Detect which cell encompasses the target text, then output its (x, y) center coordinate. 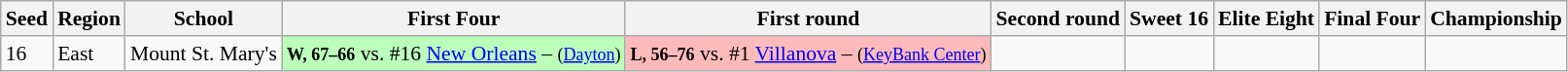
Sweet 16 (1168, 18)
Seed (27, 18)
W, 67–66 vs. #16 New Orleans – (Dayton) (454, 54)
Region (89, 18)
First Four (454, 18)
Second round (1058, 18)
Mount St. Mary's (204, 54)
First round (808, 18)
Final Four (1373, 18)
Championship (1496, 18)
Elite Eight (1266, 18)
School (204, 18)
L, 56–76 vs. #1 Villanova – (KeyBank Center) (808, 54)
East (89, 54)
16 (27, 54)
